Output the (X, Y) coordinate of the center of the cell containing the given text.  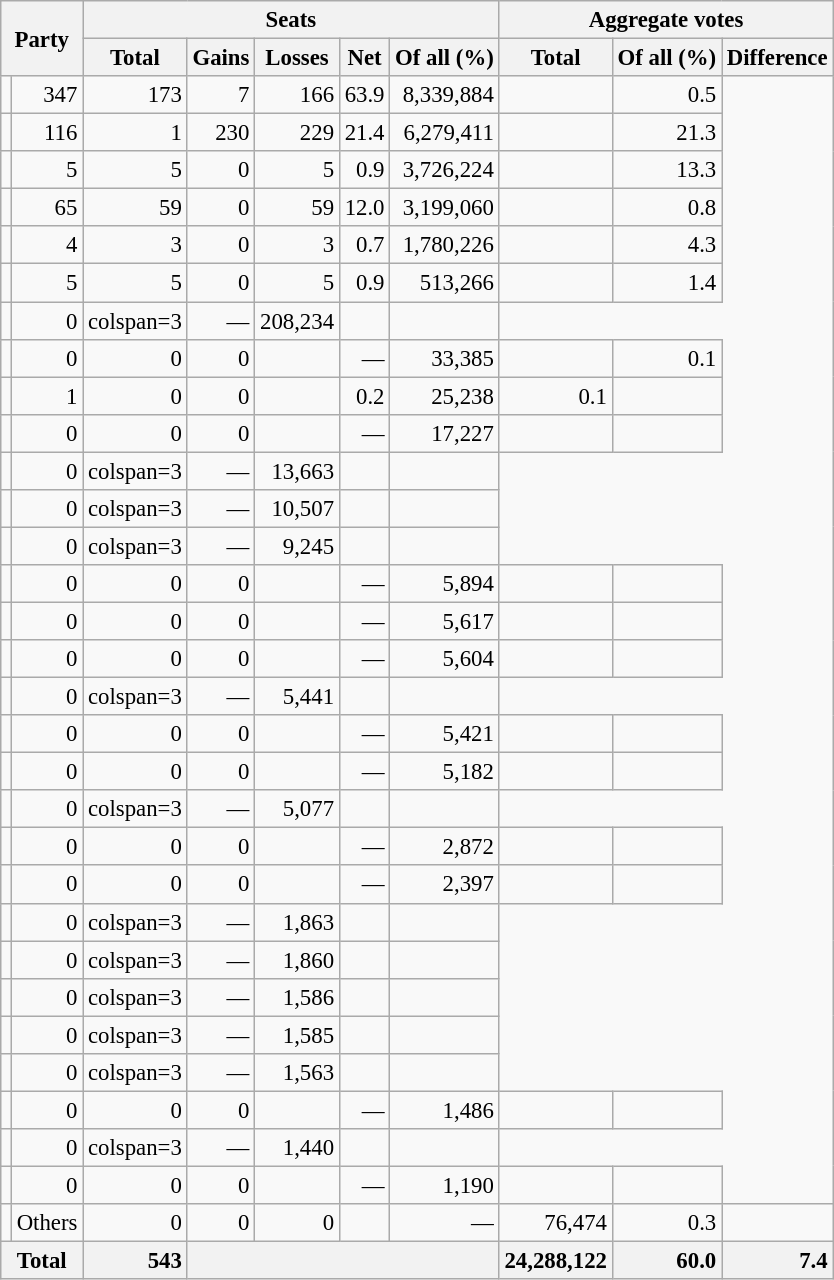
10,507 (298, 509)
1,586 (298, 997)
12.0 (364, 208)
1,190 (444, 1185)
543 (135, 1261)
229 (298, 133)
0.8 (666, 208)
347 (46, 95)
5,182 (444, 772)
116 (46, 133)
3,199,060 (444, 208)
173 (135, 95)
0.2 (364, 396)
Differ­ence (778, 58)
0.3 (666, 1223)
13.3 (666, 170)
4.3 (666, 245)
9,245 (298, 546)
5,617 (444, 621)
Net (364, 58)
0.5 (666, 95)
65 (46, 208)
1,863 (298, 922)
21.4 (364, 133)
7 (221, 95)
3,726,224 (444, 170)
1,440 (298, 1148)
1.4 (666, 283)
5,604 (444, 659)
166 (298, 95)
5,894 (444, 584)
60.0 (666, 1261)
230 (221, 133)
4 (46, 245)
Gains (221, 58)
0.7 (364, 245)
33,385 (444, 358)
8,339,884 (444, 95)
13,663 (298, 471)
Others (46, 1223)
6,279,411 (444, 133)
1,486 (444, 1110)
5,077 (298, 809)
2,397 (444, 885)
2,872 (444, 847)
76,474 (556, 1223)
63.9 (364, 95)
1,780,226 (444, 245)
25,238 (444, 396)
17,227 (444, 433)
24,288,122 (556, 1261)
513,266 (444, 283)
21.3 (666, 133)
Seats (291, 20)
208,234 (298, 321)
7.4 (778, 1261)
1,860 (298, 960)
1,585 (298, 1035)
5,421 (444, 734)
Aggregate votes (666, 20)
Party (42, 38)
5,441 (298, 697)
Losses (298, 58)
1,563 (298, 1073)
